Output the [x, y] coordinate of the center of the cell containing the given text.  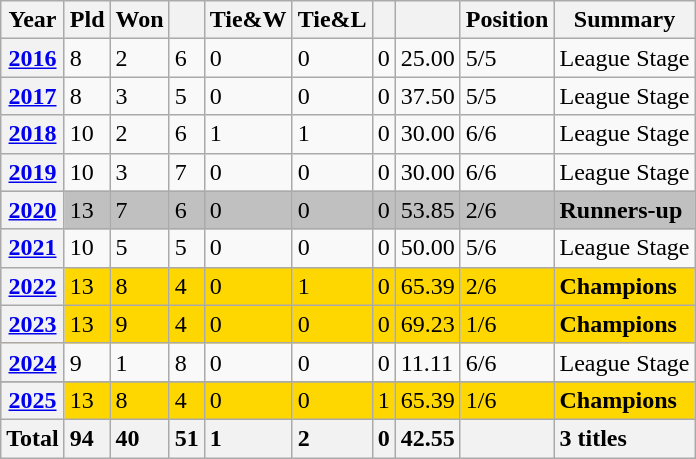
Summary [624, 20]
42.55 [428, 438]
11.11 [428, 362]
Tie&L [332, 20]
2025 [33, 400]
50.00 [428, 248]
Won [140, 20]
2016 [33, 58]
2018 [33, 134]
2020 [33, 210]
51 [186, 438]
69.23 [428, 324]
40 [140, 438]
94 [87, 438]
2017 [33, 96]
Year [33, 20]
Tie&W [248, 20]
53.85 [428, 210]
5/6 [507, 248]
2022 [33, 286]
3 titles [624, 438]
Total [33, 438]
2021 [33, 248]
2024 [33, 362]
25.00 [428, 58]
Pld [87, 20]
37.50 [428, 96]
2019 [33, 172]
Position [507, 20]
2023 [33, 324]
Runners-up [624, 210]
